Determine the (X, Y) coordinate at the center of the cell enclosing the given text.  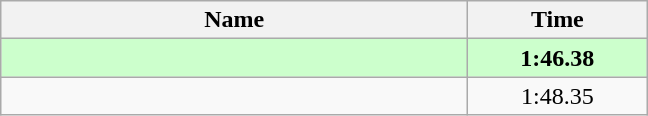
1:48.35 (558, 96)
Name (234, 20)
Time (558, 20)
1:46.38 (558, 58)
